Find where the given text appears and provide that cell's center as [x, y] coordinate. 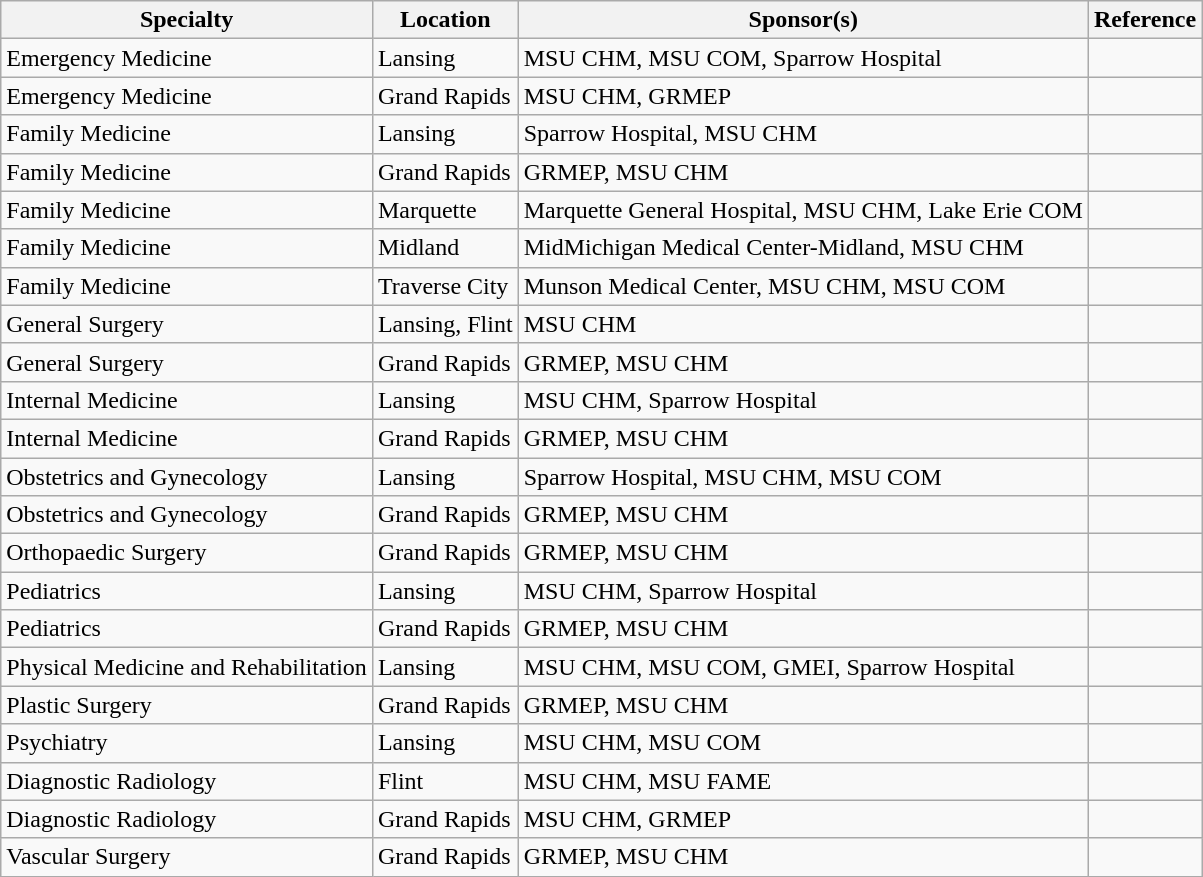
Munson Medical Center, MSU CHM, MSU COM [803, 286]
MSU CHM, MSU COM, GMEI, Sparrow Hospital [803, 667]
Midland [445, 248]
Specialty [187, 20]
Marquette [445, 210]
Sponsor(s) [803, 20]
MSU CHM [803, 324]
Psychiatry [187, 743]
Vascular Surgery [187, 857]
Lansing, Flint [445, 324]
Marquette General Hospital, MSU CHM, Lake Erie COM [803, 210]
Flint [445, 781]
MSU CHM, MSU FAME [803, 781]
Sparrow Hospital, MSU CHM [803, 134]
Location [445, 20]
MidMichigan Medical Center-Midland, MSU CHM [803, 248]
Physical Medicine and Rehabilitation [187, 667]
Traverse City [445, 286]
MSU CHM, MSU COM [803, 743]
Plastic Surgery [187, 705]
MSU CHM, MSU COM, Sparrow Hospital [803, 58]
Reference [1144, 20]
Orthopaedic Surgery [187, 553]
Sparrow Hospital, MSU CHM, MSU COM [803, 477]
